Output the (x, y) coordinate of the center of the cell containing the given text.  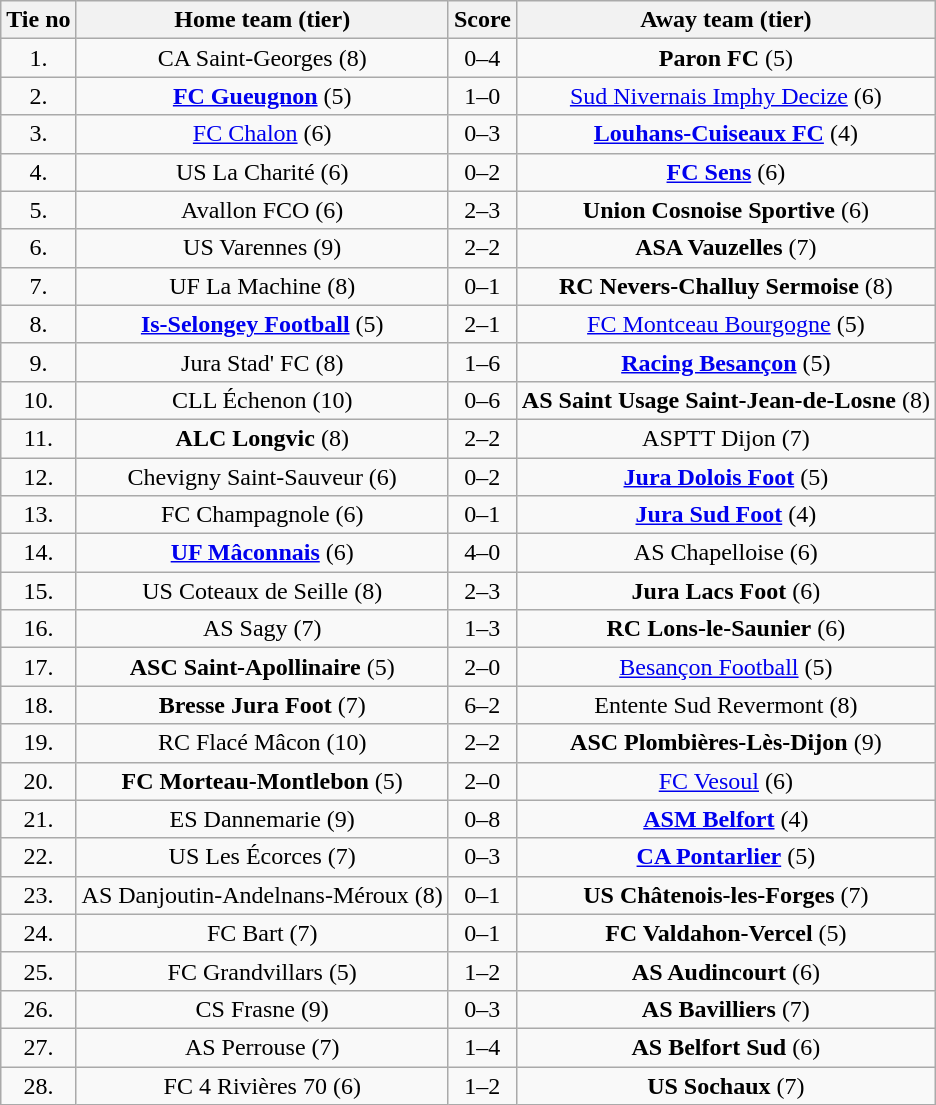
CA Saint-Georges (8) (262, 58)
12. (38, 477)
0–6 (482, 400)
Racing Besançon (5) (726, 362)
FC Chalon (6) (262, 134)
13. (38, 515)
20. (38, 781)
US La Charité (6) (262, 172)
1–6 (482, 362)
Paron FC (5) (726, 58)
ES Dannemarie (9) (262, 819)
2. (38, 96)
23. (38, 895)
27. (38, 1047)
RC Nevers-Challuy Sermoise (8) (726, 286)
18. (38, 705)
FC Valdahon-Vercel (5) (726, 933)
24. (38, 933)
AS Danjoutin-Andelnans-Méroux (8) (262, 895)
US Châtenois-les-Forges (7) (726, 895)
Sud Nivernais Imphy Decize (6) (726, 96)
FC 4 Rivières 70 (6) (262, 1085)
FC Sens (6) (726, 172)
ALC Longvic (8) (262, 438)
0–8 (482, 819)
ASC Saint-Apollinaire (5) (262, 667)
FC Morteau-Montlebon (5) (262, 781)
19. (38, 743)
6. (38, 248)
16. (38, 629)
RC Lons-le-Saunier (6) (726, 629)
22. (38, 857)
Home team (tier) (262, 20)
8. (38, 324)
FC Gueugnon (5) (262, 96)
7. (38, 286)
AS Bavilliers (7) (726, 1009)
10. (38, 400)
25. (38, 971)
ASPTT Dijon (7) (726, 438)
9. (38, 362)
3. (38, 134)
Tie no (38, 20)
AS Saint Usage Saint-Jean-de-Losne (8) (726, 400)
1. (38, 58)
US Coteaux de Seille (8) (262, 591)
CLL Échenon (10) (262, 400)
FC Champagnole (6) (262, 515)
ASC Plombières-Lès-Dijon (9) (726, 743)
AS Perrouse (7) (262, 1047)
Chevigny Saint-Sauveur (6) (262, 477)
Union Cosnoise Sportive (6) (726, 210)
5. (38, 210)
4. (38, 172)
FC Vesoul (6) (726, 781)
FC Bart (7) (262, 933)
AS Belfort Sud (6) (726, 1047)
UF La Machine (8) (262, 286)
Entente Sud Revermont (8) (726, 705)
CS Frasne (9) (262, 1009)
FC Grandvillars (5) (262, 971)
28. (38, 1085)
Away team (tier) (726, 20)
2–1 (482, 324)
Is-Selongey Football (5) (262, 324)
15. (38, 591)
26. (38, 1009)
21. (38, 819)
UF Mâconnais (6) (262, 553)
14. (38, 553)
1–4 (482, 1047)
AS Sagy (7) (262, 629)
US Varennes (9) (262, 248)
Jura Sud Foot (4) (726, 515)
6–2 (482, 705)
CA Pontarlier (5) (726, 857)
Besançon Football (5) (726, 667)
US Sochaux (7) (726, 1085)
Jura Lacs Foot (6) (726, 591)
US Les Écorces (7) (262, 857)
Avallon FCO (6) (262, 210)
AS Chapelloise (6) (726, 553)
17. (38, 667)
1–3 (482, 629)
AS Audincourt (6) (726, 971)
FC Montceau Bourgogne (5) (726, 324)
Jura Dolois Foot (5) (726, 477)
Jura Stad' FC (8) (262, 362)
ASM Belfort (4) (726, 819)
4–0 (482, 553)
ASA Vauzelles (7) (726, 248)
RC Flacé Mâcon (10) (262, 743)
11. (38, 438)
Score (482, 20)
1–0 (482, 96)
Louhans-Cuiseaux FC (4) (726, 134)
0–4 (482, 58)
Bresse Jura Foot (7) (262, 705)
